Output the [x, y] coordinate of the center of the cell containing the given text.  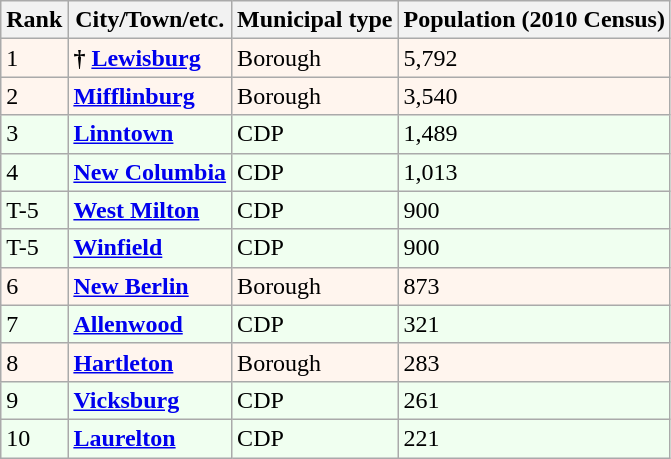
9 [34, 400]
1,013 [534, 172]
Mifflinburg [150, 96]
† Lewisburg [150, 58]
10 [34, 438]
Municipal type [315, 20]
Linntown [150, 134]
4 [34, 172]
283 [534, 362]
221 [534, 438]
New Berlin [150, 286]
1 [34, 58]
Rank [34, 20]
Hartleton [150, 362]
3,540 [534, 96]
Allenwood [150, 324]
Vicksburg [150, 400]
261 [534, 400]
West Milton [150, 210]
Laurelton [150, 438]
6 [34, 286]
7 [34, 324]
New Columbia [150, 172]
321 [534, 324]
3 [34, 134]
1,489 [534, 134]
873 [534, 286]
Winfield [150, 248]
5,792 [534, 58]
2 [34, 96]
City/Town/etc. [150, 20]
8 [34, 362]
Population (2010 Census) [534, 20]
